Search for the cell housing the specified text and yield its (x, y) center coordinate. 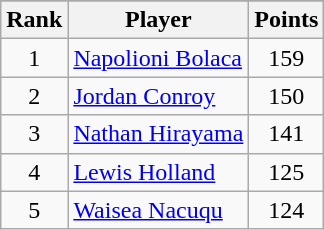
Player (158, 20)
125 (286, 172)
Jordan Conroy (158, 96)
150 (286, 96)
5 (34, 210)
2 (34, 96)
124 (286, 210)
Points (286, 20)
Lewis Holland (158, 172)
Napolioni Bolaca (158, 58)
3 (34, 134)
1 (34, 58)
Waisea Nacuqu (158, 210)
Nathan Hirayama (158, 134)
4 (34, 172)
159 (286, 58)
Rank (34, 20)
141 (286, 134)
